Pinpoint the cell where the given text exists, returning its [X, Y] midpoint coordinate. 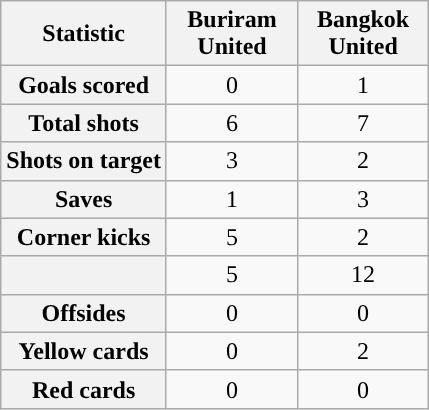
Bangkok United [364, 34]
Corner kicks [84, 237]
7 [364, 123]
Goals scored [84, 85]
Yellow cards [84, 351]
Saves [84, 199]
Statistic [84, 34]
Buriram United [232, 34]
12 [364, 275]
Shots on target [84, 161]
6 [232, 123]
Red cards [84, 389]
Offsides [84, 313]
Total shots [84, 123]
